Identify which cell holds the provided text, then report its [X, Y] central coordinate. 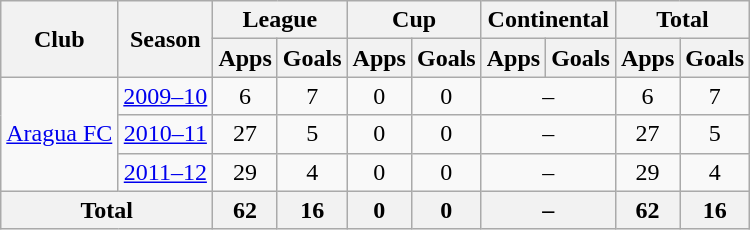
2009–10 [166, 96]
Season [166, 39]
2010–11 [166, 134]
Continental [548, 20]
Cup [414, 20]
Aragua FC [60, 134]
League [280, 20]
Club [60, 39]
2011–12 [166, 172]
